Identify which cell holds the provided text, then report its (X, Y) central coordinate. 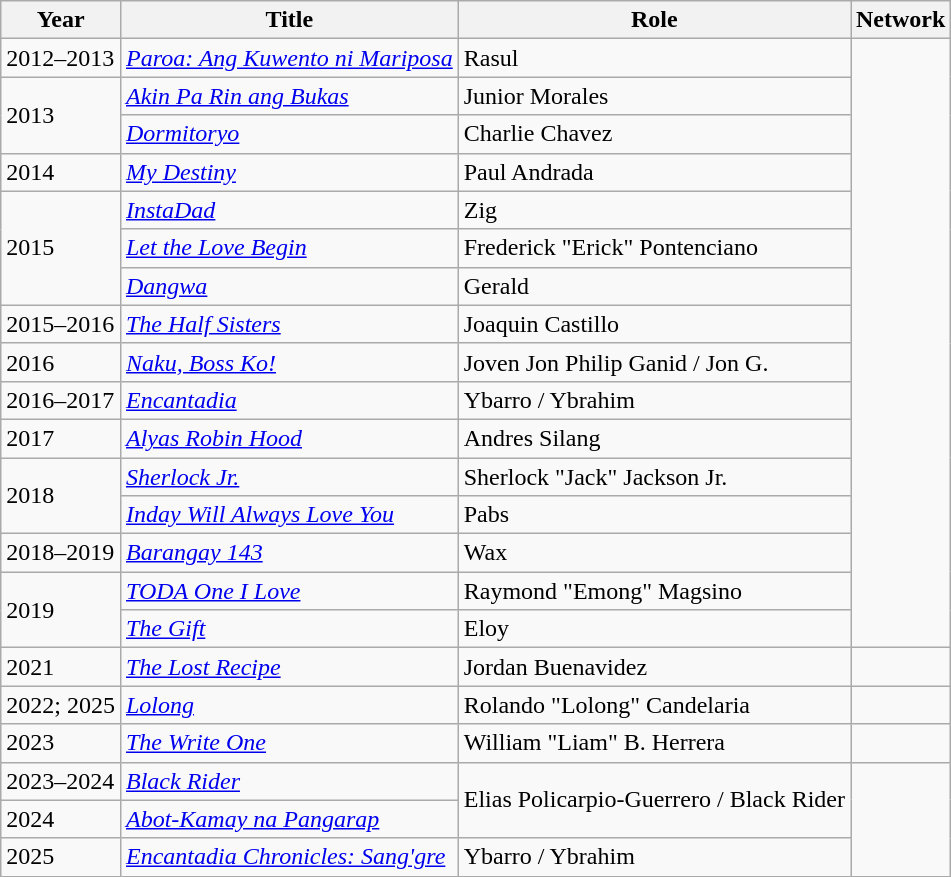
Pabs (654, 515)
Jordan Buenavidez (654, 667)
2018–2019 (61, 553)
2017 (61, 438)
Frederick "Erick" Pontenciano (654, 248)
The Lost Recipe (289, 667)
Raymond "Emong" Magsino (654, 591)
2021 (61, 667)
2013 (61, 115)
Joaquin Castillo (654, 324)
Sherlock Jr. (289, 477)
Wax (654, 553)
Network (900, 20)
Charlie Chavez (654, 134)
2025 (61, 857)
Akin Pa Rin ang Bukas (289, 96)
InstaDad (289, 210)
2018 (61, 496)
2015–2016 (61, 324)
Title (289, 20)
Year (61, 20)
TODA One I Love (289, 591)
Dangwa (289, 286)
Sherlock "Jack" Jackson Jr. (654, 477)
Black Rider (289, 781)
Alyas Robin Hood (289, 438)
2023–2024 (61, 781)
William "Liam" B. Herrera (654, 743)
Encantadia Chronicles: Sang'gre (289, 857)
2022; 2025 (61, 705)
Inday Will Always Love You (289, 515)
Rasul (654, 58)
Role (654, 20)
Elias Policarpio-Guerrero / Black Rider (654, 800)
Rolando "Lolong" Candelaria (654, 705)
2016–2017 (61, 400)
The Write One (289, 743)
My Destiny (289, 172)
Lolong (289, 705)
Joven Jon Philip Ganid / Jon G. (654, 362)
2014 (61, 172)
2024 (61, 819)
Zig (654, 210)
The Half Sisters (289, 324)
2023 (61, 743)
Dormitoryo (289, 134)
2019 (61, 610)
Paroa: Ang Kuwento ni Mariposa (289, 58)
Junior Morales (654, 96)
Andres Silang (654, 438)
The Gift (289, 629)
Eloy (654, 629)
Gerald (654, 286)
Abot-Kamay na Pangarap (289, 819)
Paul Andrada (654, 172)
2016 (61, 362)
Encantadia (289, 400)
Naku, Boss Ko! (289, 362)
2012–2013 (61, 58)
Let the Love Begin (289, 248)
2015 (61, 248)
Barangay 143 (289, 553)
